Determine the [x, y] coordinate at the center of the cell enclosing the given text.  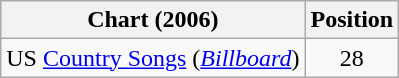
28 [352, 58]
US Country Songs (Billboard) [153, 58]
Chart (2006) [153, 20]
Position [352, 20]
